Return the (x, y) coordinate for the center point of the cell that contains the specified text.  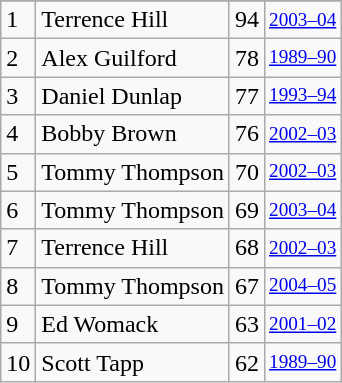
Alex Guilford (133, 58)
3 (18, 96)
5 (18, 172)
9 (18, 324)
8 (18, 286)
2004–05 (302, 286)
68 (246, 248)
67 (246, 286)
77 (246, 96)
2001–02 (302, 324)
7 (18, 248)
Scott Tapp (133, 362)
78 (246, 58)
Bobby Brown (133, 134)
63 (246, 324)
76 (246, 134)
69 (246, 210)
10 (18, 362)
2 (18, 58)
4 (18, 134)
6 (18, 210)
62 (246, 362)
1993–94 (302, 96)
94 (246, 20)
Ed Womack (133, 324)
70 (246, 172)
Daniel Dunlap (133, 96)
1 (18, 20)
